Output the (X, Y) coordinate of the center of the cell containing the given text.  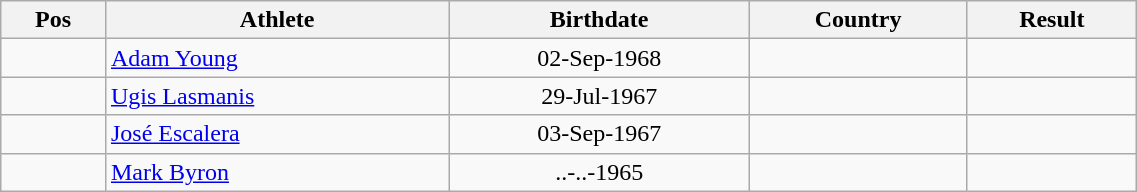
Pos (54, 20)
Ugis Lasmanis (276, 96)
Birthdate (599, 20)
José Escalera (276, 134)
29-Jul-1967 (599, 96)
Result (1052, 20)
..-..-1965 (599, 172)
Mark Byron (276, 172)
Athlete (276, 20)
Adam Young (276, 58)
Country (858, 20)
02-Sep-1968 (599, 58)
03-Sep-1967 (599, 134)
